Return (X, Y) of the center of cell containing provided text 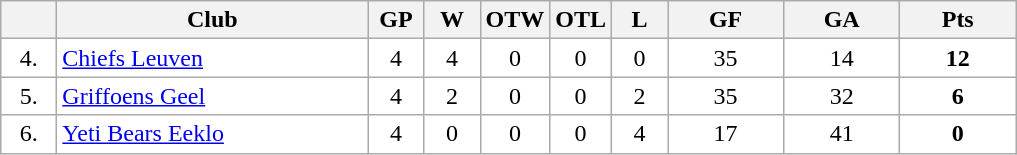
GA (842, 20)
L (640, 20)
OTL (581, 20)
GF (726, 20)
GP (396, 20)
32 (842, 96)
12 (958, 58)
W (452, 20)
Yeti Bears Eeklo (212, 134)
17 (726, 134)
5. (29, 96)
Chiefs Leuven (212, 58)
6 (958, 96)
41 (842, 134)
6. (29, 134)
Club (212, 20)
Pts (958, 20)
Griffoens Geel (212, 96)
14 (842, 58)
4. (29, 58)
OTW (515, 20)
